For the text-containing cell, return its midpoint in [X, Y] coordinate format. 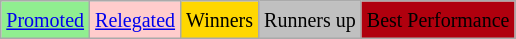
Promoted [46, 20]
Relegated [136, 20]
Winners [220, 20]
Runners up [310, 20]
Best Performance [438, 20]
